Detect which cell encompasses the target text, then output its (X, Y) center coordinate. 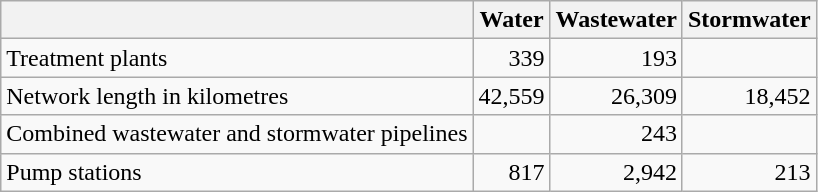
213 (749, 172)
Combined wastewater and stormwater pipelines (237, 134)
42,559 (512, 96)
193 (616, 58)
243 (616, 134)
Wastewater (616, 20)
2,942 (616, 172)
Water (512, 20)
817 (512, 172)
18,452 (749, 96)
Stormwater (749, 20)
Pump stations (237, 172)
Network length in kilometres (237, 96)
Treatment plants (237, 58)
26,309 (616, 96)
339 (512, 58)
